Pinpoint the cell where the given text exists, returning its (X, Y) midpoint coordinate. 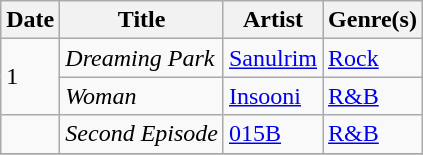
1 (30, 77)
Second Episode (142, 134)
Genre(s) (373, 20)
Insooni (272, 96)
Artist (272, 20)
Dreaming Park (142, 58)
Date (30, 20)
015B (272, 134)
Rock (373, 58)
Title (142, 20)
Woman (142, 96)
Sanulrim (272, 58)
